Detect which cell encompasses the target text, then output its (x, y) center coordinate. 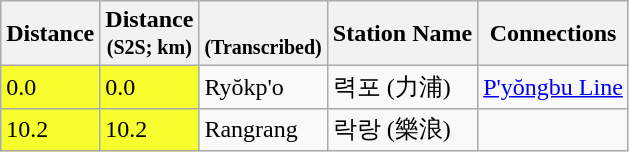
Rangrang (263, 130)
력포 (力浦) (402, 88)
Distance(S2S; km) (150, 34)
P'yŏngbu Line (554, 88)
Distance (50, 34)
Ryŏkp'o (263, 88)
(Transcribed) (263, 34)
Connections (554, 34)
락랑 (樂浪) (402, 130)
Station Name (402, 34)
